For the text-containing cell, return its midpoint in (X, Y) coordinate format. 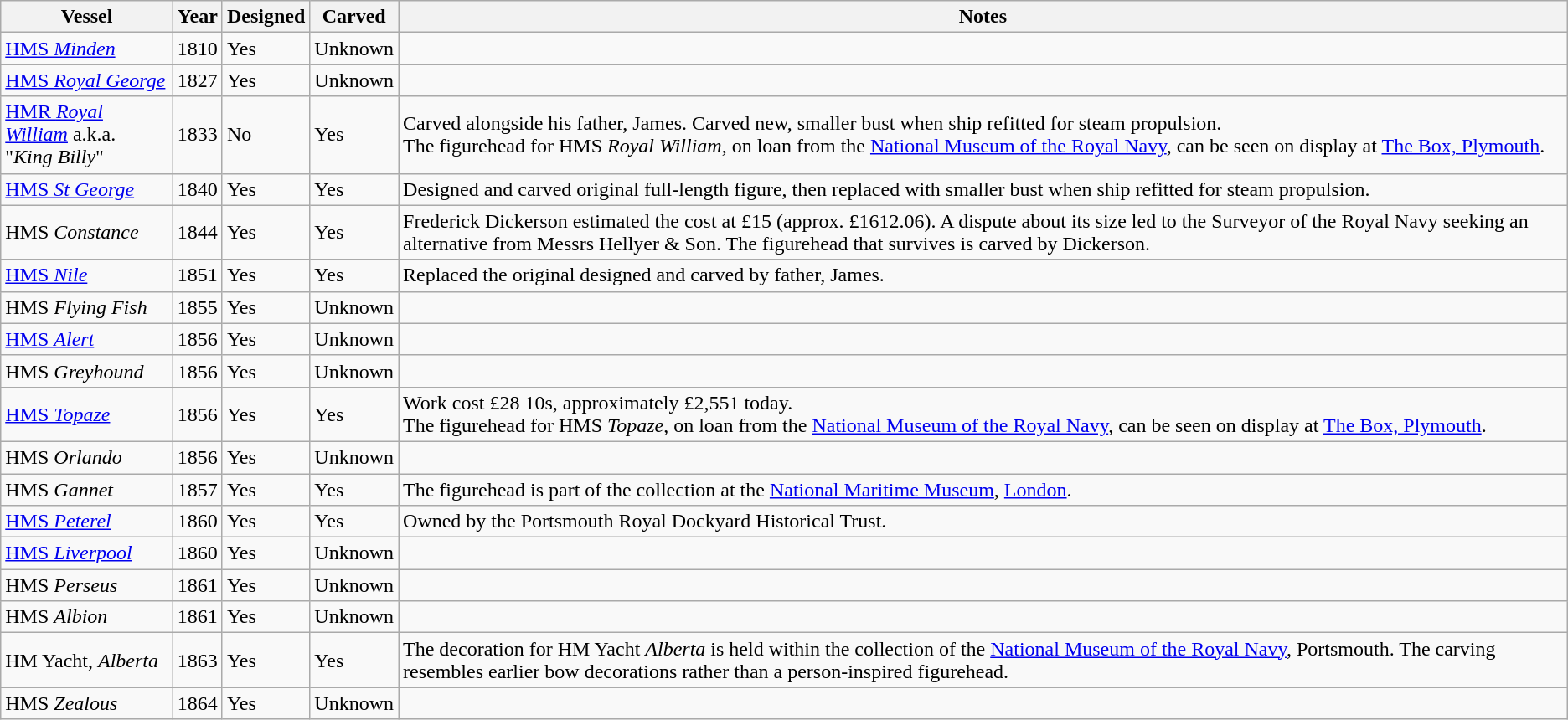
1844 (198, 233)
HMS Orlando (87, 457)
HMS Gannet (87, 490)
Designed (266, 17)
Year (198, 17)
1810 (198, 49)
HMS Alert (87, 339)
Carved (354, 17)
HMS Perseus (87, 585)
Vessel (87, 17)
1863 (198, 660)
1857 (198, 490)
Notes (983, 17)
1833 (198, 135)
The figurehead is part of the collection at the National Maritime Museum, London. (983, 490)
Designed and carved original full-length figure, then replaced with smaller bust when ship refitted for steam propulsion. (983, 189)
HMR Royal William a.k.a."King Billy" (87, 135)
HMS Zealous (87, 703)
No (266, 135)
1840 (198, 189)
Replaced the original designed and carved by father, James. (983, 275)
Owned by the Portsmouth Royal Dockyard Historical Trust. (983, 522)
HMS Flying Fish (87, 307)
HMS Minden (87, 49)
HMS St George (87, 189)
1864 (198, 703)
HM Yacht, Alberta (87, 660)
1851 (198, 275)
HMS Royal George (87, 80)
1827 (198, 80)
HMS Constance (87, 233)
HMS Nile (87, 275)
HMS Albion (87, 617)
HMS Liverpool (87, 553)
HMS Greyhound (87, 371)
HMS Peterel (87, 522)
HMS Topaze (87, 414)
1855 (198, 307)
